Pinpoint the cell where the given text exists, returning its (x, y) midpoint coordinate. 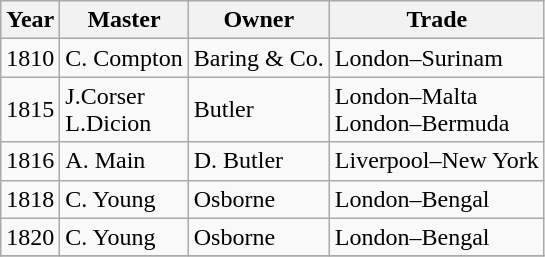
1820 (30, 237)
Owner (258, 20)
Year (30, 20)
C. Compton (124, 58)
Baring & Co. (258, 58)
Butler (258, 110)
1818 (30, 199)
London–MaltaLondon–Bermuda (436, 110)
1816 (30, 161)
Liverpool–New York (436, 161)
Trade (436, 20)
A. Main (124, 161)
London–Surinam (436, 58)
J.CorserL.Dicion (124, 110)
Master (124, 20)
1810 (30, 58)
1815 (30, 110)
D. Butler (258, 161)
